Detect which cell encompasses the target text, then output its [X, Y] center coordinate. 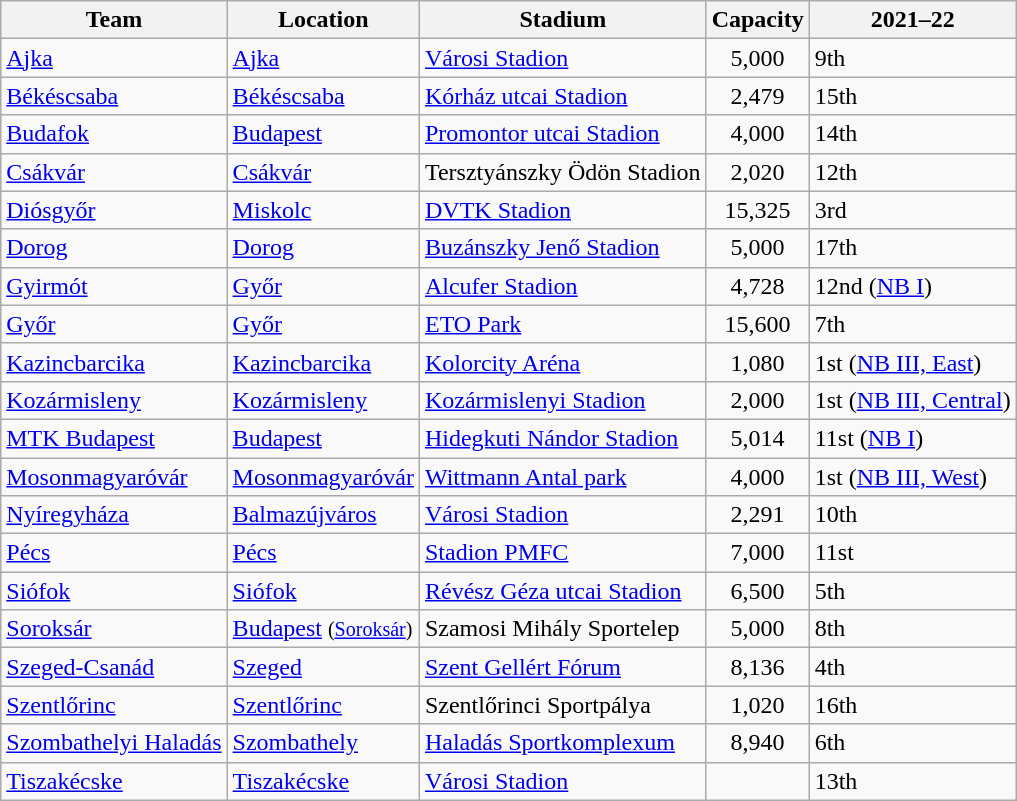
12th [912, 172]
ETO Park [562, 324]
1,080 [758, 362]
1,020 [758, 705]
Balmazújváros [323, 515]
Haladás Sportkomplexum [562, 743]
4,728 [758, 286]
3rd [912, 210]
Budafok [114, 134]
2021–22 [912, 20]
Team [114, 20]
Stadium [562, 20]
2,291 [758, 515]
Capacity [758, 20]
Promontor utcai Stadion [562, 134]
Révész Géza utcai Stadion [562, 591]
10th [912, 515]
9th [912, 58]
Kolorcity Aréna [562, 362]
1st (NB III, East) [912, 362]
Alcufer Stadion [562, 286]
Miskolc [323, 210]
5,014 [758, 438]
Szent Gellért Fórum [562, 667]
Location [323, 20]
Gyirmót [114, 286]
12nd (NB I) [912, 286]
Szentlőrinci Sportpálya [562, 705]
Tersztyánszky Ödön Stadion [562, 172]
7th [912, 324]
15,600 [758, 324]
13th [912, 781]
Diósgyőr [114, 210]
17th [912, 248]
Nyíregyháza [114, 515]
2,020 [758, 172]
Kórház utcai Stadion [562, 96]
Szombathelyi Haladás [114, 743]
1st (NB III, West) [912, 477]
5th [912, 591]
14th [912, 134]
Szombathely [323, 743]
11st (NB I) [912, 438]
4th [912, 667]
Stadion PMFC [562, 553]
8,136 [758, 667]
MTK Budapest [114, 438]
15th [912, 96]
Szamosi Mihály Sportelep [562, 629]
6,500 [758, 591]
6th [912, 743]
Soroksár [114, 629]
15,325 [758, 210]
Hidegkuti Nándor Stadion [562, 438]
8,940 [758, 743]
Budapest (Soroksár) [323, 629]
11st [912, 553]
DVTK Stadion [562, 210]
Szeged [323, 667]
Wittmann Antal park [562, 477]
Kozármislenyi Stadion [562, 400]
7,000 [758, 553]
2,000 [758, 400]
1st (NB III, Central) [912, 400]
Buzánszky Jenő Stadion [562, 248]
8th [912, 629]
2,479 [758, 96]
Szeged-Csanád [114, 667]
16th [912, 705]
